Pinpoint the cell where the given text exists, returning its (x, y) midpoint coordinate. 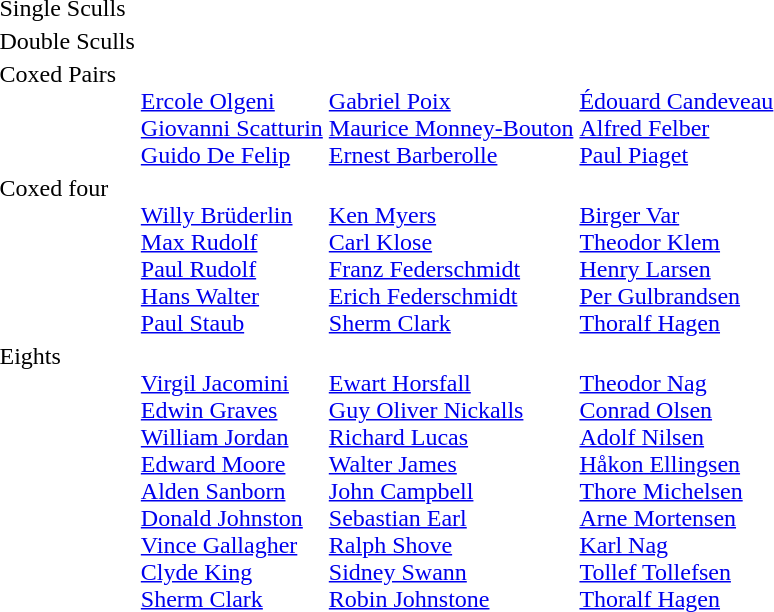
Ken MyersCarl KloseFranz FederschmidtErich FederschmidtSherm Clark (451, 256)
Gabriel PoixMaurice Monney-BoutonErnest Barberolle (451, 114)
Ercole OlgeniGiovanni ScatturinGuido De Felip (232, 114)
Willy BrüderlinMax RudolfPaul RudolfHans WalterPaul Staub (232, 256)
